Pinpoint the cell where the given text exists, returning its (X, Y) midpoint coordinate. 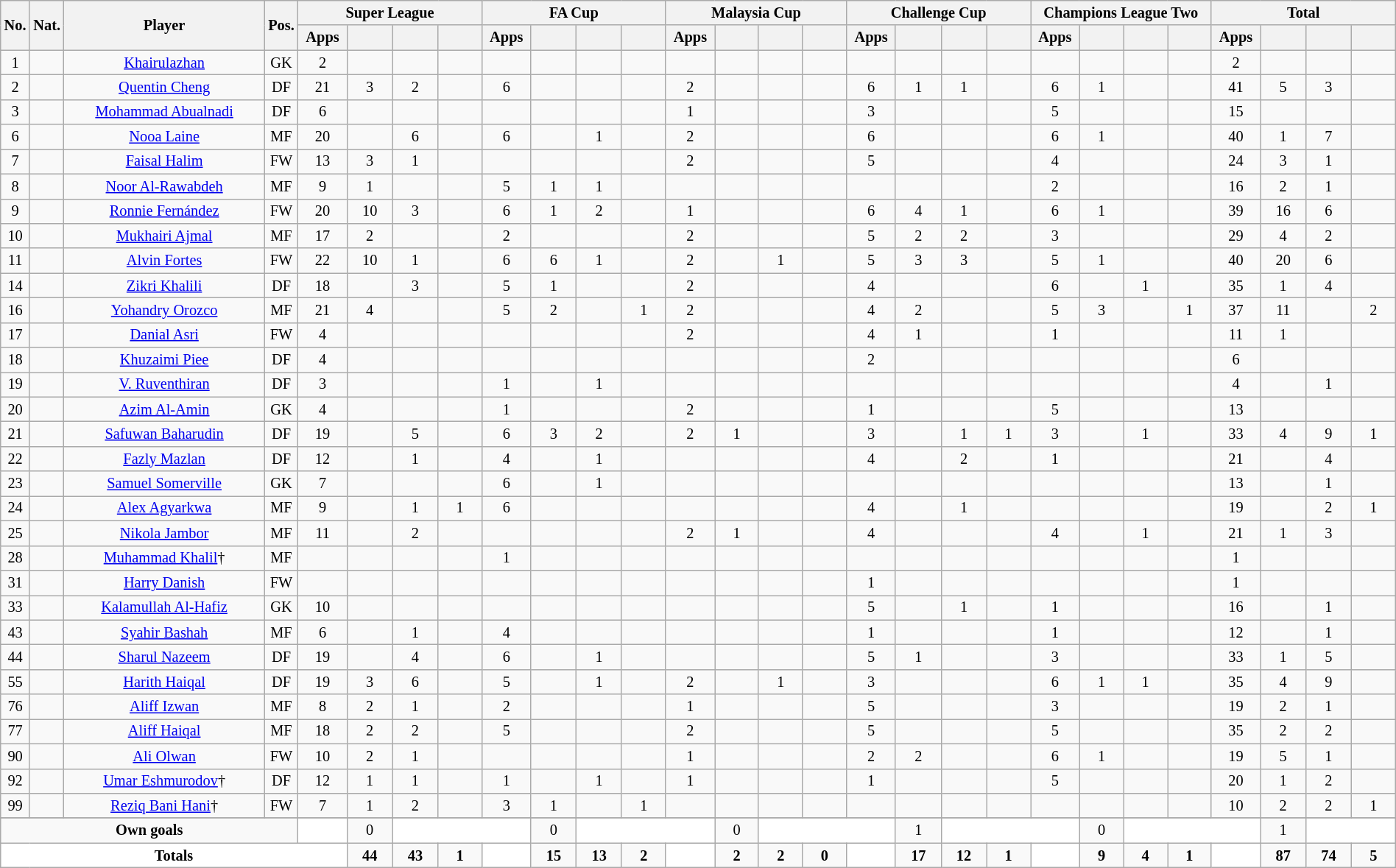
90 (15, 756)
Mukhairi Ajmal (164, 236)
76 (15, 707)
99 (15, 805)
74 (1329, 855)
No. (15, 25)
92 (15, 781)
Nooa Laine (164, 137)
Super League (390, 13)
Fazly Mazlan (164, 459)
Muhammad Khalil† (164, 558)
Yohandry Orozco (164, 310)
Challenge Cup (939, 13)
Safuwan Baharudin (164, 434)
Own goals (149, 830)
Alex Agyarkwa (164, 508)
37 (1235, 310)
Harith Haiqal (164, 682)
Nat. (46, 25)
29 (1235, 236)
Malaysia Cup (756, 13)
Azim Al-Amin (164, 409)
41 (1235, 87)
Harry Danish (164, 582)
Mohammad Abualnadi (164, 112)
Pos. (281, 25)
Champions League Two (1121, 13)
Sharul Nazeem (164, 657)
Aliff Izwan (164, 707)
V. Ruventhiran (164, 384)
Ronnie Fernández (164, 211)
Khuzaimi Piee (164, 360)
55 (15, 682)
Player (164, 25)
Reziq Bani Hani† (164, 805)
Umar Eshmurodov† (164, 781)
Quentin Cheng (164, 87)
Zikri Khalili (164, 286)
39 (1235, 211)
14 (15, 286)
Danial Asri (164, 335)
Nikola Jambor (164, 533)
Total (1303, 13)
77 (15, 731)
Faisal Halim (164, 161)
FA Cup (574, 13)
Samuel Somerville (164, 484)
31 (15, 582)
Syahir Bashah (164, 632)
Totals (174, 855)
28 (15, 558)
Ali Olwan (164, 756)
Aliff Haiqal (164, 731)
Khairulazhan (164, 63)
Noor Al-Rawabdeh (164, 186)
Alvin Fortes (164, 261)
87 (1283, 855)
25 (15, 533)
Kalamullah Al-Hafiz (164, 607)
23 (15, 484)
